Pinpoint the cell where the given text exists, returning its (x, y) midpoint coordinate. 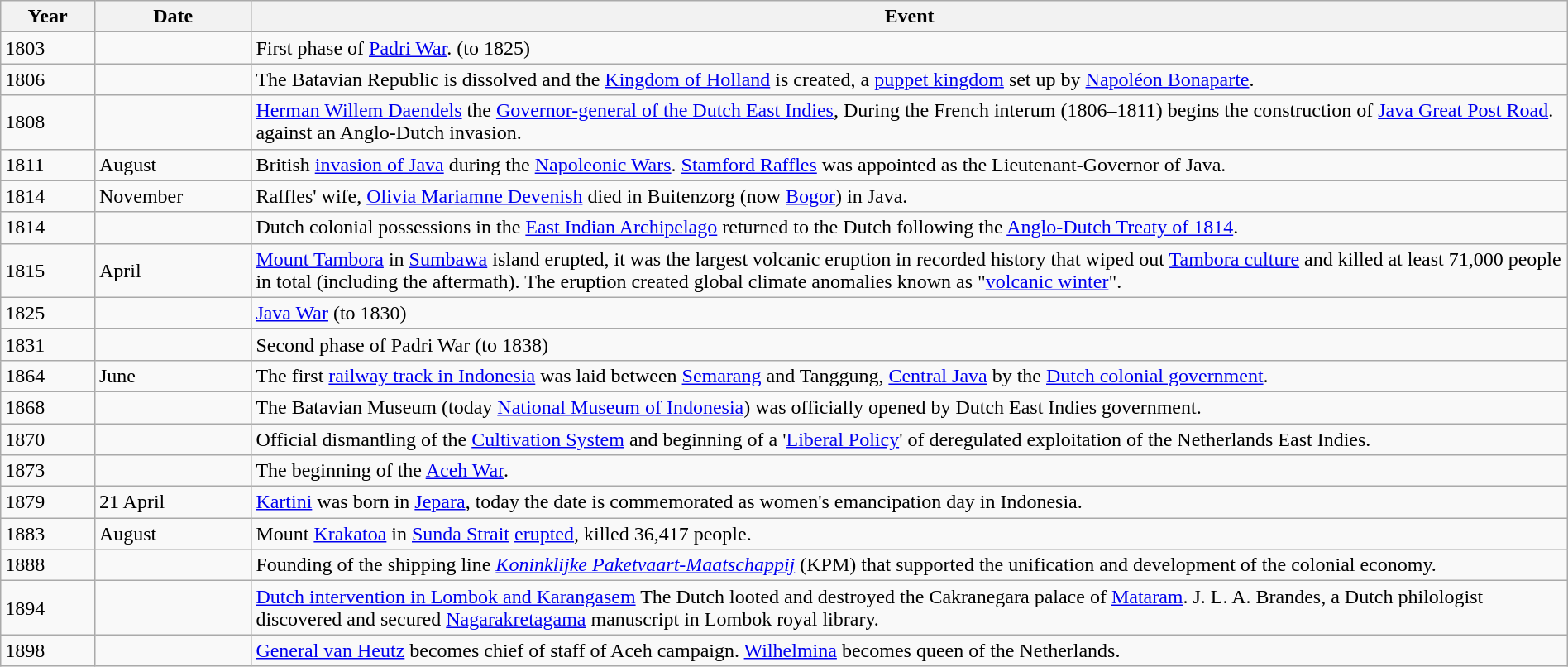
Java War (to 1830) (910, 313)
1888 (48, 565)
1806 (48, 79)
Mount Krakatoa in Sunda Strait erupted, killed 36,417 people. (910, 534)
21 April (172, 502)
First phase of Padri War. (to 1825) (910, 48)
Founding of the shipping line Koninklijke Paketvaart-Maatschappij (KPM) that supported the unification and development of the colonial economy. (910, 565)
The Batavian Museum (today National Museum of Indonesia) was officially opened by Dutch East Indies government. (910, 407)
1811 (48, 165)
1831 (48, 344)
Dutch colonial possessions in the East Indian Archipelago returned to the Dutch following the Anglo-Dutch Treaty of 1814. (910, 228)
The beginning of the Aceh War. (910, 471)
1883 (48, 534)
1894 (48, 607)
Official dismantling of the Cultivation System and beginning of a 'Liberal Policy' of deregulated exploitation of the Netherlands East Indies. (910, 439)
1870 (48, 439)
Raffles' wife, Olivia Mariamne Devenish died in Buitenzorg (now Bogor) in Java. (910, 196)
General van Heutz becomes chief of staff of Aceh campaign. Wilhelmina becomes queen of the Netherlands. (910, 650)
1808 (48, 122)
1879 (48, 502)
Second phase of Padri War (to 1838) (910, 344)
November (172, 196)
1873 (48, 471)
British invasion of Java during the Napoleonic Wars. Stamford Raffles was appointed as the Lieutenant-Governor of Java. (910, 165)
April (172, 270)
The first railway track in Indonesia was laid between Semarang and Tanggung, Central Java by the Dutch colonial government. (910, 376)
1864 (48, 376)
1803 (48, 48)
Kartini was born in Jepara, today the date is commemorated as women's emancipation day in Indonesia. (910, 502)
Year (48, 17)
1868 (48, 407)
June (172, 376)
Date (172, 17)
The Batavian Republic is dissolved and the Kingdom of Holland is created, a puppet kingdom set up by Napoléon Bonaparte. (910, 79)
1898 (48, 650)
Event (910, 17)
1815 (48, 270)
1825 (48, 313)
